Capture the cell that displays the provided text and extract its [X, Y] central coordinate. 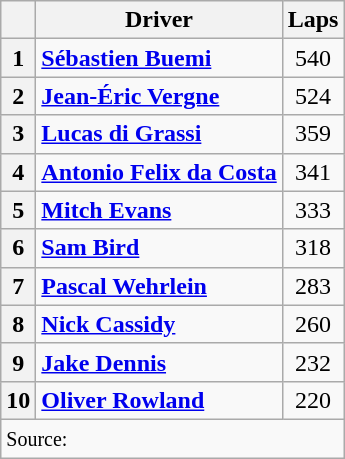
10 [18, 400]
283 [313, 286]
260 [313, 324]
Sam Bird [159, 248]
9 [18, 362]
Antonio Felix da Costa [159, 172]
Jean-Éric Vergne [159, 96]
6 [18, 248]
4 [18, 172]
7 [18, 286]
232 [313, 362]
Pascal Wehrlein [159, 286]
Laps [313, 20]
1 [18, 58]
Oliver Rowland [159, 400]
3 [18, 134]
Nick Cassidy [159, 324]
524 [313, 96]
Mitch Evans [159, 210]
5 [18, 210]
333 [313, 210]
540 [313, 58]
Lucas di Grassi [159, 134]
359 [313, 134]
Sébastien Buemi [159, 58]
220 [313, 400]
341 [313, 172]
318 [313, 248]
Driver [159, 20]
8 [18, 324]
2 [18, 96]
Source: [172, 438]
Jake Dennis [159, 362]
